Determine the (x, y) coordinate at the center of the cell enclosing the given text.  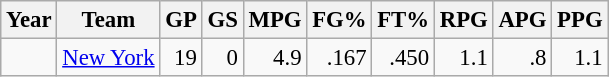
0 (222, 58)
4.9 (275, 58)
RPG (464, 20)
Year (29, 20)
.450 (404, 58)
FT% (404, 20)
New York (108, 58)
PPG (580, 20)
.167 (340, 58)
GS (222, 20)
GP (181, 20)
MPG (275, 20)
Team (108, 20)
APG (522, 20)
.8 (522, 58)
19 (181, 58)
FG% (340, 20)
